For the text-containing cell, return its midpoint in [X, Y] coordinate format. 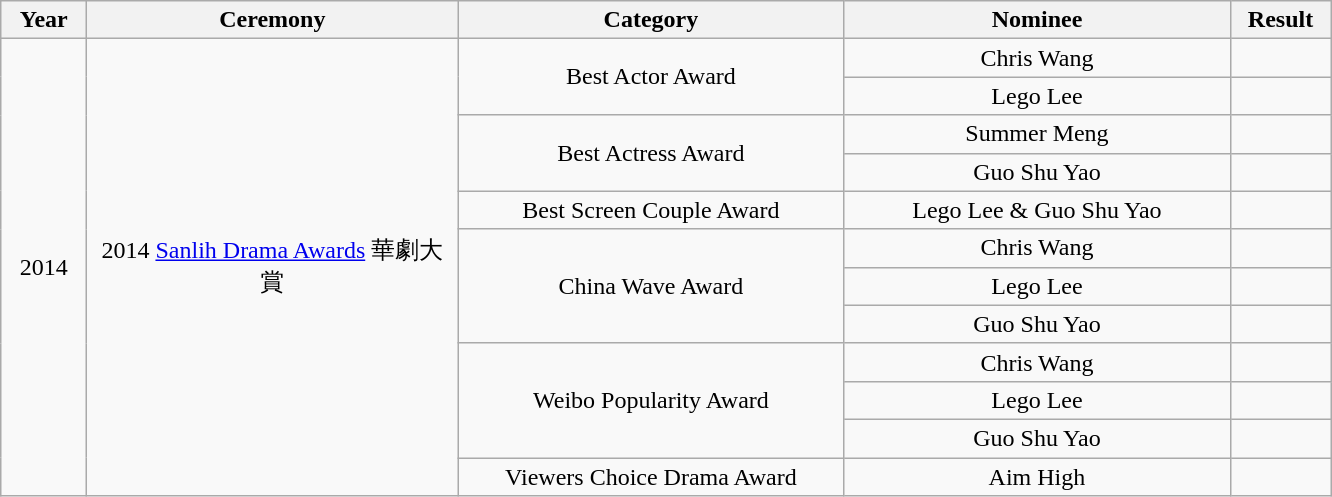
2014 Sanlih Drama Awards 華劇大賞 [272, 268]
Summer Meng [1037, 134]
Best Actress Award [651, 153]
Weibo Popularity Award [651, 400]
China Wave Award [651, 286]
2014 [44, 268]
Category [651, 20]
Aim High [1037, 477]
Ceremony [272, 20]
Year [44, 20]
Result [1280, 20]
Best Screen Couple Award [651, 210]
Best Actor Award [651, 77]
Viewers Choice Drama Award [651, 477]
Nominee [1037, 20]
Lego Lee & Guo Shu Yao [1037, 210]
